Identify which cell holds the provided text, then report its [x, y] central coordinate. 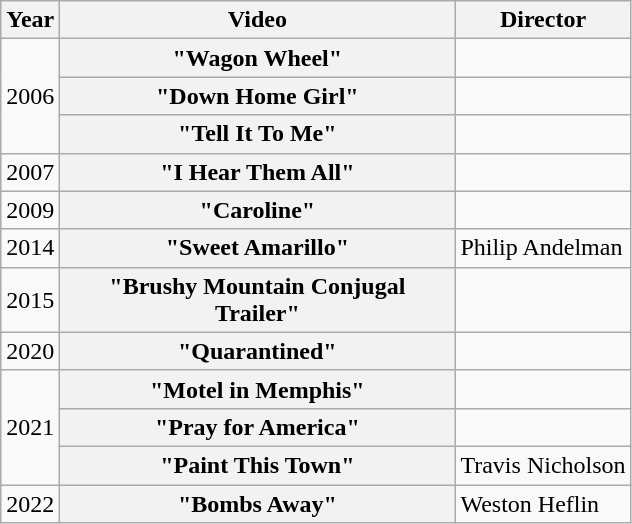
"Quarantined" [258, 351]
"Tell It To Me" [258, 134]
"Down Home Girl" [258, 96]
Director [543, 20]
Weston Heflin [543, 503]
"Wagon Wheel" [258, 58]
2021 [30, 427]
Year [30, 20]
2022 [30, 503]
Video [258, 20]
"Bombs Away" [258, 503]
2020 [30, 351]
2015 [30, 300]
"Motel in Memphis" [258, 389]
"Caroline" [258, 210]
Travis Nicholson [543, 465]
2006 [30, 96]
"Sweet Amarillo" [258, 248]
"I Hear Them All" [258, 172]
2009 [30, 210]
"Pray for America" [258, 427]
Philip Andelman [543, 248]
2014 [30, 248]
"Brushy Mountain Conjugal Trailer" [258, 300]
2007 [30, 172]
"Paint This Town" [258, 465]
